Locate the cell with the specified text and output its (x, y) center coordinate. 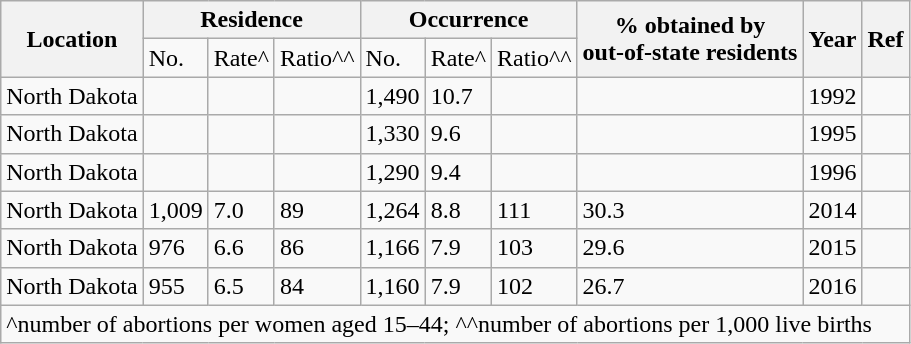
9.4 (458, 172)
6.5 (241, 286)
30.3 (690, 210)
86 (317, 248)
1,330 (392, 134)
1,290 (392, 172)
89 (317, 210)
Ref (886, 39)
1,160 (392, 286)
Year (832, 39)
Location (72, 39)
2016 (832, 286)
Occurrence (468, 20)
2014 (832, 210)
9.6 (458, 134)
102 (534, 286)
1,490 (392, 96)
1992 (832, 96)
1996 (832, 172)
1,166 (392, 248)
29.6 (690, 248)
Residence (252, 20)
26.7 (690, 286)
111 (534, 210)
% obtained byout-of-state residents (690, 39)
84 (317, 286)
10.7 (458, 96)
1,009 (176, 210)
1995 (832, 134)
103 (534, 248)
6.6 (241, 248)
1,264 (392, 210)
955 (176, 286)
7.0 (241, 210)
8.8 (458, 210)
2015 (832, 248)
^number of abortions per women aged 15–44; ^^number of abortions per 1,000 live births (455, 324)
976 (176, 248)
